Determine the [x, y] coordinate at the center of the cell enclosing the given text.  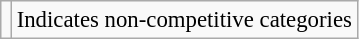
Indicates non-competitive categories [184, 20]
